Return the (x, y) coordinate for the center point of the cell that contains the specified text.  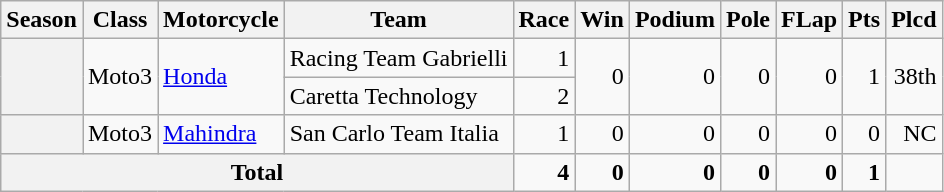
2 (544, 96)
Racing Team Gabrielli (398, 58)
Class (120, 20)
Team (398, 20)
Motorcycle (222, 20)
Plcd (914, 20)
Mahindra (222, 134)
Pole (748, 20)
FLap (810, 20)
Win (602, 20)
4 (544, 172)
Total (257, 172)
Race (544, 20)
Podium (674, 20)
Honda (222, 77)
San Carlo Team Italia (398, 134)
Season (42, 20)
NC (914, 134)
38th (914, 77)
Caretta Technology (398, 96)
Pts (864, 20)
